Identify which cell holds the provided text, then report its [X, Y] central coordinate. 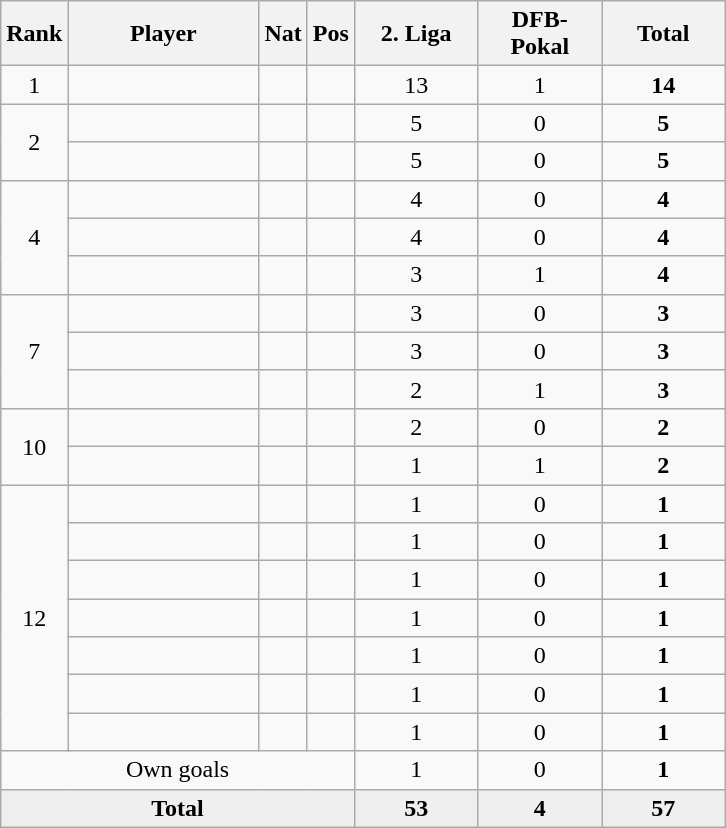
7 [34, 351]
53 [416, 808]
Player [164, 34]
57 [664, 808]
Rank [34, 34]
Own goals [178, 770]
14 [664, 85]
10 [34, 446]
12 [34, 617]
13 [416, 85]
2. Liga [416, 34]
Pos [330, 34]
Nat [283, 34]
DFB-Pokal [540, 34]
